Capture the cell that displays the provided text and extract its [X, Y] central coordinate. 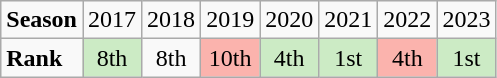
Rank [42, 58]
2020 [290, 20]
2019 [230, 20]
2017 [112, 20]
10th [230, 58]
2018 [172, 20]
2022 [408, 20]
2021 [348, 20]
2023 [466, 20]
Season [42, 20]
